Locate the cell with the specified text and output its [x, y] center coordinate. 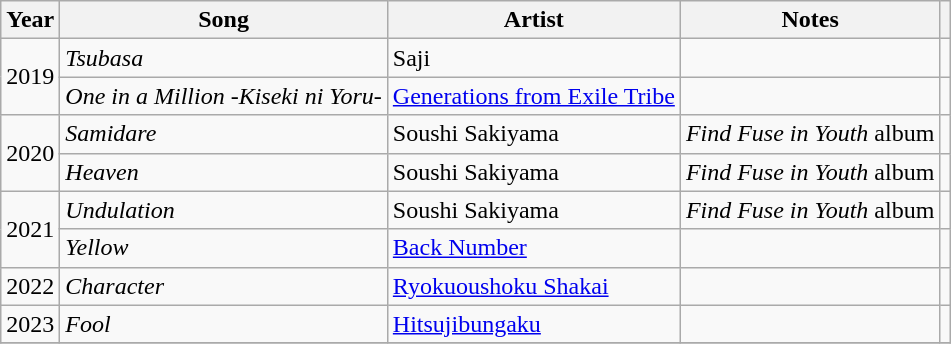
Samidare [224, 134]
2022 [30, 286]
Ryokuoushoku Shakai [534, 286]
Undulation [224, 210]
Year [30, 20]
2020 [30, 153]
Tsubasa [224, 58]
Back Number [534, 248]
Character [224, 286]
Fool [224, 324]
One in a Million -Kiseki ni Yoru- [224, 96]
Saji [534, 58]
2019 [30, 77]
Yellow [224, 248]
2023 [30, 324]
Artist [534, 20]
Notes [810, 20]
Heaven [224, 172]
Song [224, 20]
Hitsujibungaku [534, 324]
2021 [30, 229]
Generations from Exile Tribe [534, 96]
